Detect which cell encompasses the target text, then output its (x, y) center coordinate. 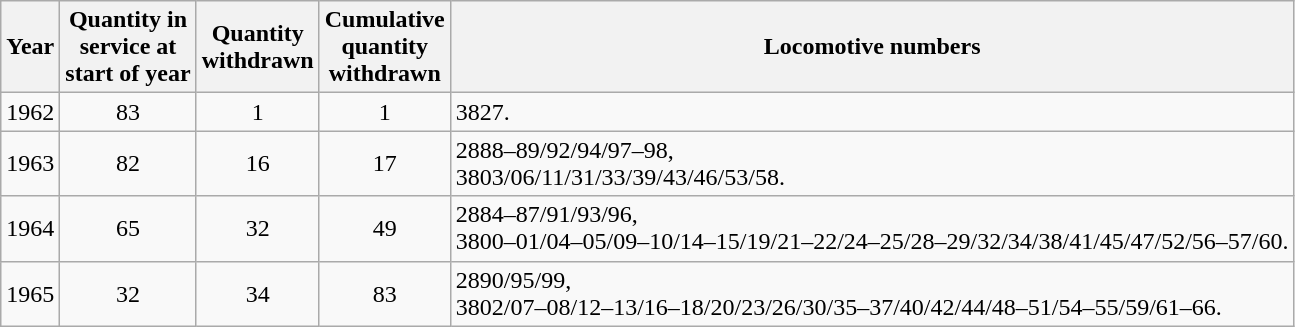
Quantity inservice atstart of year (128, 47)
2890/95/99,3802/07–08/12–13/16–18/20/23/26/30/35–37/40/42/44/48–51/54–55/59/61–66. (872, 294)
82 (128, 164)
49 (384, 228)
16 (258, 164)
34 (258, 294)
Quantitywithdrawn (258, 47)
2888–89/92/94/97–98,3803/06/11/31/33/39/43/46/53/58. (872, 164)
Cumulativequantitywithdrawn (384, 47)
Year (30, 47)
1962 (30, 112)
17 (384, 164)
1964 (30, 228)
1963 (30, 164)
65 (128, 228)
1965 (30, 294)
Locomotive numbers (872, 47)
2884–87/91/93/96,3800–01/04–05/09–10/14–15/19/21–22/24–25/28–29/32/34/38/41/45/47/52/56–57/60. (872, 228)
3827. (872, 112)
